Identify which cell holds the provided text, then report its (X, Y) central coordinate. 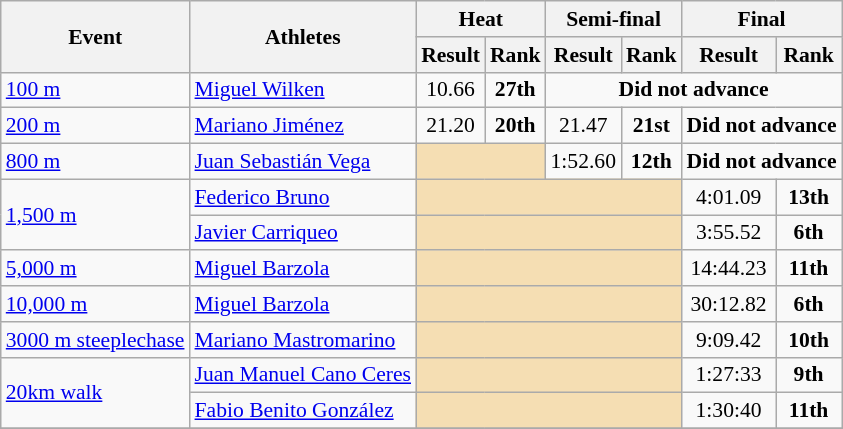
Final (762, 19)
9th (809, 375)
9:09.42 (729, 340)
200 m (96, 126)
1:27:33 (729, 375)
10,000 m (96, 304)
1:52.60 (584, 162)
Fabio Benito González (304, 411)
13th (809, 197)
3:55.52 (729, 233)
12th (652, 162)
Event (96, 36)
100 m (96, 90)
30:12.82 (729, 304)
Mariano Jiménez (304, 126)
Mariano Mastromarino (304, 340)
Juan Sebastián Vega (304, 162)
4:01.09 (729, 197)
21.20 (450, 126)
27th (516, 90)
1:30:40 (729, 411)
14:44.23 (729, 269)
20km walk (96, 392)
21st (652, 126)
Miguel Wilken (304, 90)
21.47 (584, 126)
Semi-final (614, 19)
Federico Bruno (304, 197)
3000 m steeplechase (96, 340)
Javier Carriqueo (304, 233)
800 m (96, 162)
20th (516, 126)
10th (809, 340)
Juan Manuel Cano Ceres (304, 375)
Heat (480, 19)
1,500 m (96, 214)
5,000 m (96, 269)
10.66 (450, 90)
Athletes (304, 36)
